Capture the cell that displays the provided text and extract its [x, y] central coordinate. 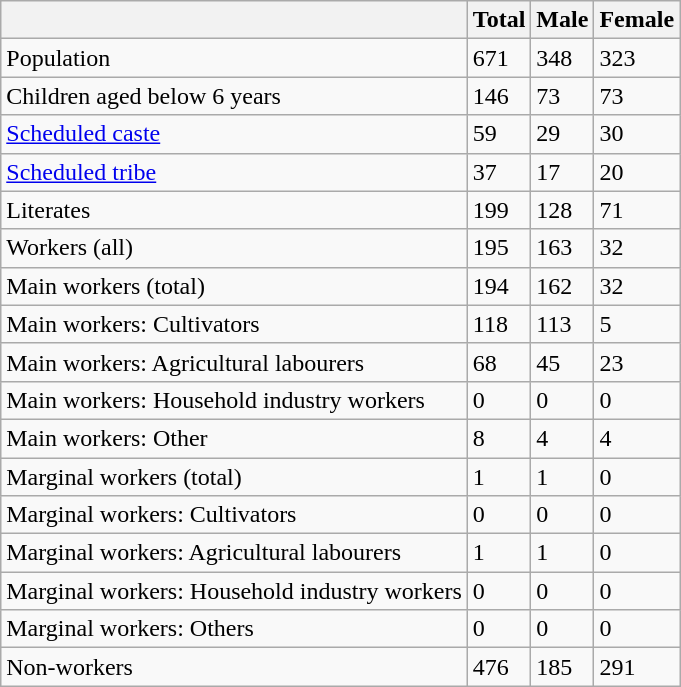
Main workers: Household industry workers [234, 400]
Main workers: Cultivators [234, 324]
128 [562, 210]
348 [562, 58]
5 [637, 324]
37 [499, 172]
Scheduled caste [234, 134]
199 [499, 210]
8 [499, 438]
17 [562, 172]
146 [499, 96]
Marginal workers: Others [234, 629]
Total [499, 20]
162 [562, 286]
Main workers: Other [234, 438]
Marginal workers (total) [234, 477]
71 [637, 210]
113 [562, 324]
20 [637, 172]
Children aged below 6 years [234, 96]
Female [637, 20]
Non-workers [234, 667]
323 [637, 58]
118 [499, 324]
163 [562, 248]
59 [499, 134]
Scheduled tribe [234, 172]
Marginal workers: Cultivators [234, 515]
Male [562, 20]
Main workers (total) [234, 286]
23 [637, 362]
68 [499, 362]
30 [637, 134]
Population [234, 58]
Marginal workers: Household industry workers [234, 591]
185 [562, 667]
Literates [234, 210]
476 [499, 667]
671 [499, 58]
195 [499, 248]
291 [637, 667]
194 [499, 286]
29 [562, 134]
Main workers: Agricultural labourers [234, 362]
45 [562, 362]
Marginal workers: Agricultural labourers [234, 553]
Workers (all) [234, 248]
